From the cell containing the given text, extract its center point as [X, Y] coordinate. 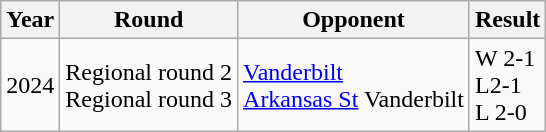
Result [507, 20]
W 2-1L2-1L 2-0 [507, 85]
2024 [30, 85]
Opponent [354, 20]
Round [149, 20]
Regional round 2Regional round 3 [149, 85]
Year [30, 20]
VanderbiltArkansas St Vanderbilt [354, 85]
